Find where the given text appears and provide that cell's center as (X, Y) coordinate. 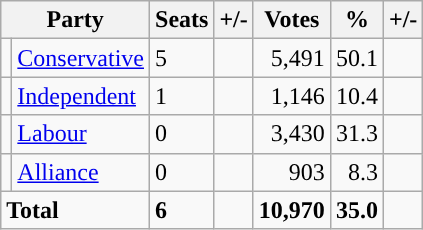
Conservative (81, 58)
5 (182, 58)
903 (292, 172)
Total (76, 210)
35.0 (356, 210)
Alliance (81, 172)
50.1 (356, 58)
Labour (81, 134)
Seats (182, 20)
% (356, 20)
10.4 (356, 96)
8.3 (356, 172)
3,430 (292, 134)
Votes (292, 20)
10,970 (292, 210)
31.3 (356, 134)
1 (182, 96)
1,146 (292, 96)
Independent (81, 96)
Party (76, 20)
5,491 (292, 58)
6 (182, 210)
